Provide the [X, Y] coordinate of the cell's center where the given text is located.  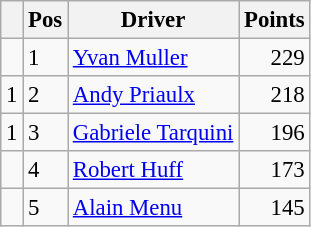
Pos [46, 20]
173 [274, 170]
Andy Priaulx [154, 95]
5 [46, 208]
218 [274, 95]
145 [274, 208]
Alain Menu [154, 208]
Robert Huff [154, 170]
Gabriele Tarquini [154, 133]
3 [46, 133]
196 [274, 133]
Yvan Muller [154, 58]
Driver [154, 20]
229 [274, 58]
2 [46, 95]
4 [46, 170]
Points [274, 20]
